Output the (x, y) coordinate of the center of the cell containing the given text.  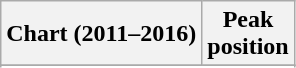
Chart (2011–2016) (102, 34)
Peakposition (248, 34)
